From the cell containing the given text, extract its center point as (x, y) coordinate. 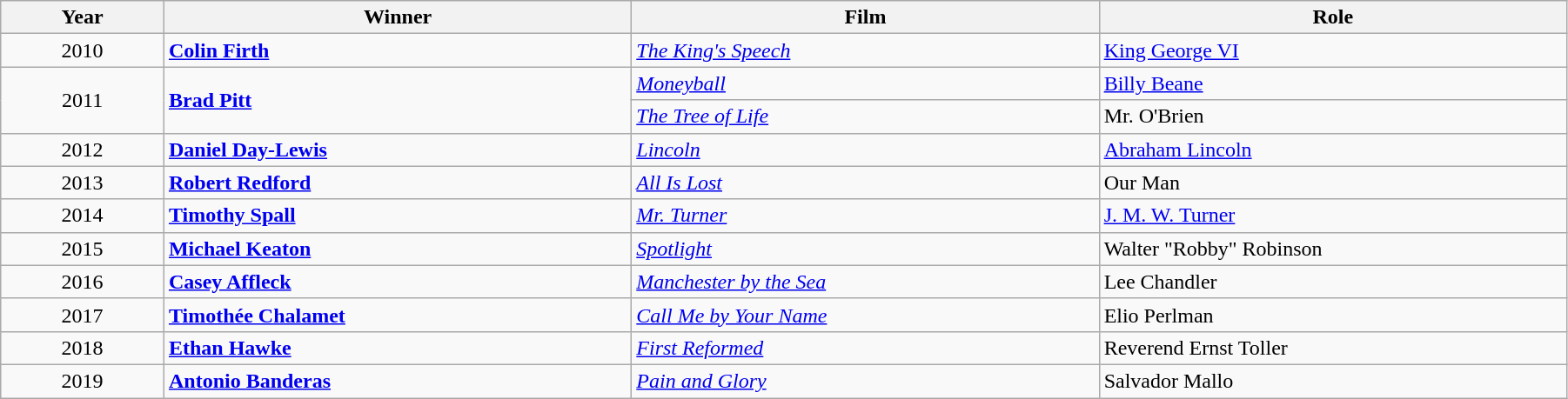
Colin Firth (397, 50)
2011 (83, 100)
All Is Lost (865, 183)
Spotlight (865, 249)
2013 (83, 183)
Walter "Robby" Robinson (1333, 249)
First Reformed (865, 348)
2015 (83, 249)
Antonio Banderas (397, 381)
Winner (397, 17)
2012 (83, 150)
Role (1333, 17)
King George VI (1333, 50)
Lee Chandler (1333, 282)
Year (83, 17)
J. M. W. Turner (1333, 216)
Mr. O'Brien (1333, 116)
Manchester by the Sea (865, 282)
Ethan Hawke (397, 348)
Moneyball (865, 83)
Elio Perlman (1333, 315)
Abraham Lincoln (1333, 150)
Salvador Mallo (1333, 381)
Pain and Glory (865, 381)
2016 (83, 282)
Billy Beane (1333, 83)
Reverend Ernst Toller (1333, 348)
2014 (83, 216)
Timothy Spall (397, 216)
The King's Speech (865, 50)
2017 (83, 315)
2018 (83, 348)
Our Man (1333, 183)
2010 (83, 50)
The Tree of Life (865, 116)
Timothée Chalamet (397, 315)
Lincoln (865, 150)
Casey Affleck (397, 282)
2019 (83, 381)
Call Me by Your Name (865, 315)
Robert Redford (397, 183)
Film (865, 17)
Brad Pitt (397, 100)
Mr. Turner (865, 216)
Daniel Day-Lewis (397, 150)
Michael Keaton (397, 249)
